Return the (x, y) coordinate for the center point of the cell that contains the specified text.  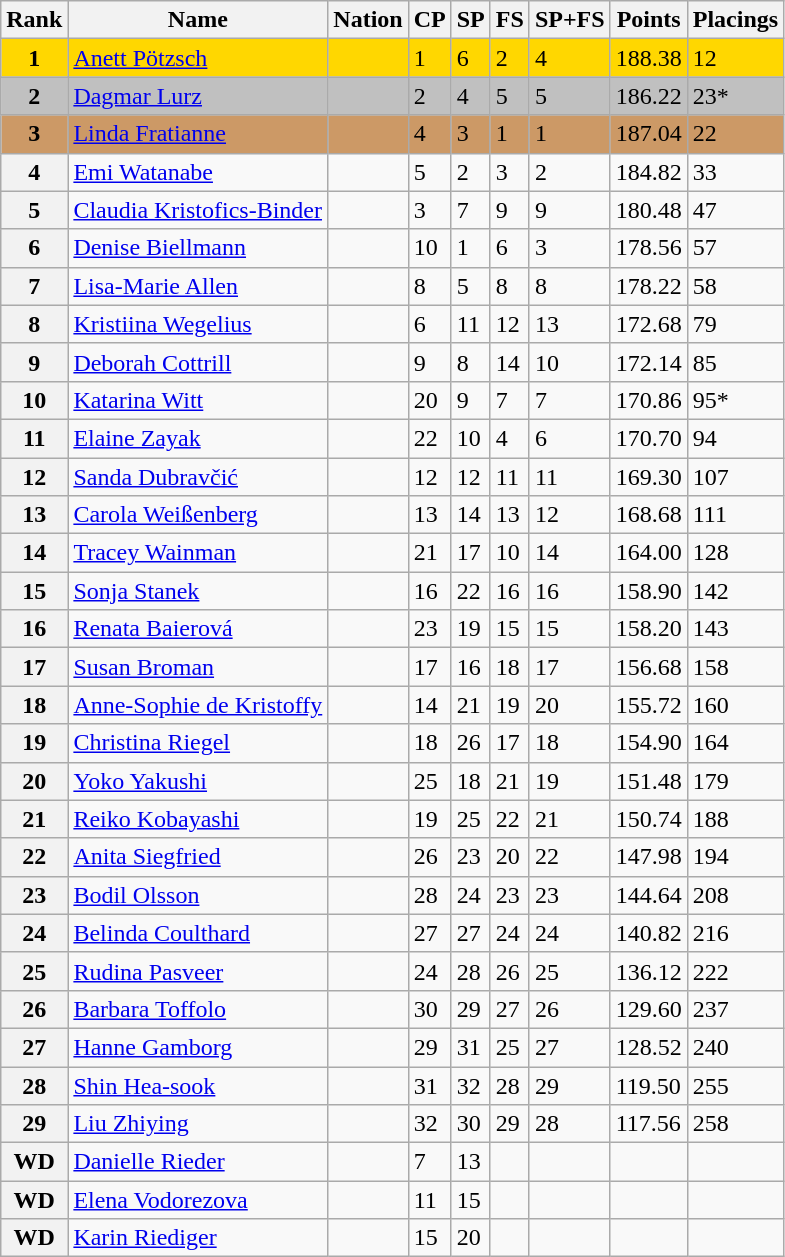
Katarina Witt (198, 400)
Liu Zhiying (198, 1124)
169.30 (648, 477)
158.20 (648, 629)
Carola Weißenberg (198, 515)
158 (735, 667)
Emi Watanabe (198, 172)
Kristiina Wegelius (198, 324)
Dagmar Lurz (198, 96)
Christina Riegel (198, 743)
Yoko Yakushi (198, 781)
Points (648, 20)
Shin Hea-sook (198, 1085)
Lisa-Marie Allen (198, 286)
255 (735, 1085)
Danielle Rieder (198, 1162)
Reiko Kobayashi (198, 819)
208 (735, 895)
SP (470, 20)
240 (735, 1047)
172.68 (648, 324)
164 (735, 743)
Renata Baierová (198, 629)
Name (198, 20)
79 (735, 324)
57 (735, 248)
179 (735, 781)
170.70 (648, 438)
SP+FS (570, 20)
Denise Biellmann (198, 248)
222 (735, 971)
156.68 (648, 667)
Nation (368, 20)
Placings (735, 20)
144.64 (648, 895)
128.52 (648, 1047)
58 (735, 286)
147.98 (648, 857)
164.00 (648, 553)
186.22 (648, 96)
Rudina Pasveer (198, 971)
160 (735, 705)
178.56 (648, 248)
Hanne Gamborg (198, 1047)
Bodil Olsson (198, 895)
95* (735, 400)
151.48 (648, 781)
Anita Siegfried (198, 857)
143 (735, 629)
237 (735, 1009)
107 (735, 477)
Tracey Wainman (198, 553)
111 (735, 515)
Anne-Sophie de Kristoffy (198, 705)
128 (735, 553)
187.04 (648, 134)
Claudia Kristofics-Binder (198, 210)
155.72 (648, 705)
140.82 (648, 933)
85 (735, 362)
Rank (34, 20)
136.12 (648, 971)
158.90 (648, 591)
178.22 (648, 286)
117.56 (648, 1124)
94 (735, 438)
FS (510, 20)
Elaine Zayak (198, 438)
188 (735, 819)
168.68 (648, 515)
170.86 (648, 400)
Sanda Dubravčić (198, 477)
Elena Vodorezova (198, 1200)
CP (430, 20)
Anett Pötzsch (198, 58)
33 (735, 172)
47 (735, 210)
188.38 (648, 58)
23* (735, 96)
Barbara Toffolo (198, 1009)
Karin Riediger (198, 1238)
258 (735, 1124)
129.60 (648, 1009)
194 (735, 857)
119.50 (648, 1085)
Belinda Coulthard (198, 933)
180.48 (648, 210)
Susan Broman (198, 667)
Deborah Cottrill (198, 362)
Sonja Stanek (198, 591)
216 (735, 933)
142 (735, 591)
172.14 (648, 362)
184.82 (648, 172)
150.74 (648, 819)
Linda Fratianne (198, 134)
154.90 (648, 743)
